Determine the (x, y) coordinate at the center of the cell enclosing the given text.  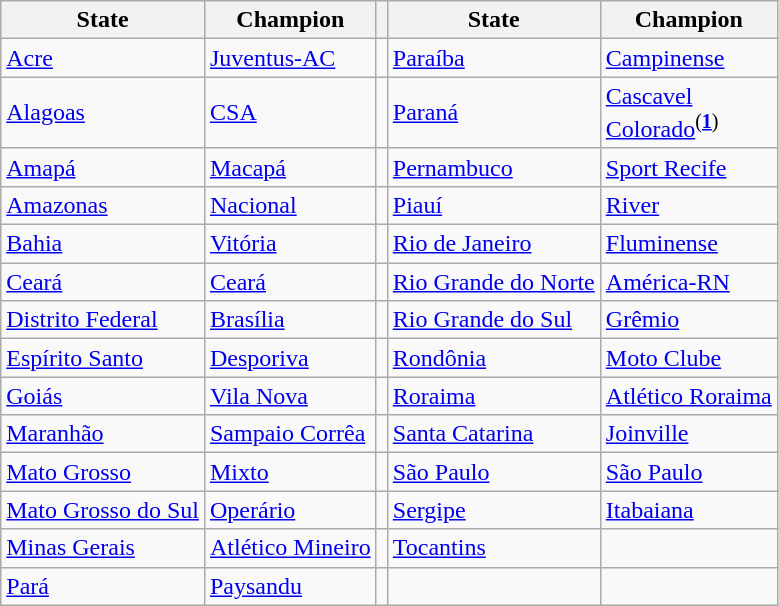
Paraná (494, 113)
Macapá (290, 167)
Rio de Janeiro (494, 244)
Acre (103, 58)
Pará (103, 586)
Paysandu (290, 586)
Moto Clube (688, 358)
CSA (290, 113)
Vila Nova (290, 396)
Maranhão (103, 434)
Itabaiana (688, 510)
Sampaio Corrêa (290, 434)
Paraíba (494, 58)
Nacional (290, 205)
Alagoas (103, 113)
Fluminense (688, 244)
Campinense (688, 58)
Pernambuco (494, 167)
Operário (290, 510)
Juventus-AC (290, 58)
Mixto (290, 472)
Distrito Federal (103, 320)
CascavelColorado(1) (688, 113)
Rio Grande do Norte (494, 282)
Amazonas (103, 205)
Joinville (688, 434)
Amapá (103, 167)
Mato Grosso do Sul (103, 510)
Atlético Mineiro (290, 548)
Goiás (103, 396)
Minas Gerais (103, 548)
Santa Catarina (494, 434)
Piauí (494, 205)
River (688, 205)
Sergipe (494, 510)
América-RN (688, 282)
Sport Recife (688, 167)
Tocantins (494, 548)
Grêmio (688, 320)
Espírito Santo (103, 358)
Brasília (290, 320)
Bahia (103, 244)
Roraima (494, 396)
Rondônia (494, 358)
Rio Grande do Sul (494, 320)
Desporiva (290, 358)
Atlético Roraima (688, 396)
Mato Grosso (103, 472)
Vitória (290, 244)
